Scan for the cell matching the given text and deliver its [X, Y] coordinate at center. 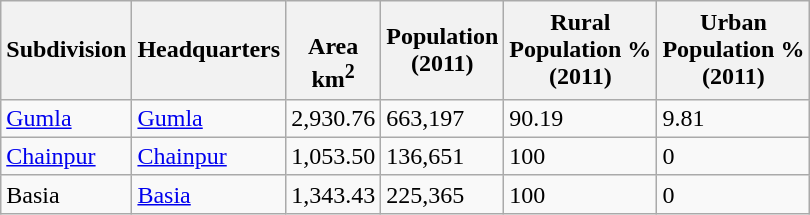
9.81 [734, 118]
2,930.76 [334, 118]
Areakm2 [334, 50]
Population(2011) [442, 50]
136,651 [442, 156]
Headquarters [209, 50]
90.19 [580, 118]
1,343.43 [334, 194]
225,365 [442, 194]
Urban Population % (2011) [734, 50]
663,197 [442, 118]
Subdivision [66, 50]
1,053.50 [334, 156]
RuralPopulation %(2011) [580, 50]
